Return the [x, y] coordinate for the center point of the cell that contains the specified text.  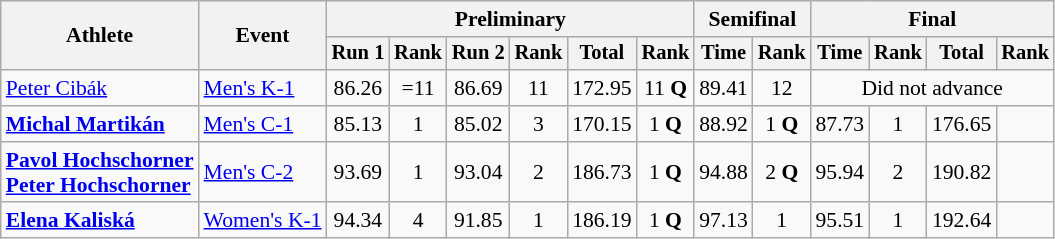
Semifinal [752, 19]
Women's K-1 [263, 221]
Run 1 [358, 54]
85.02 [478, 124]
95.51 [840, 221]
Men's C-1 [263, 124]
3 [539, 124]
Michal Martikán [100, 124]
87.73 [840, 124]
Run 2 [478, 54]
176.65 [962, 124]
86.26 [358, 88]
11 [539, 88]
190.82 [962, 172]
Athlete [100, 36]
93.04 [478, 172]
95.94 [840, 172]
94.34 [358, 221]
172.95 [602, 88]
Men's K-1 [263, 88]
11 Q [666, 88]
170.15 [602, 124]
88.92 [724, 124]
93.69 [358, 172]
4 [418, 221]
186.19 [602, 221]
192.64 [962, 221]
Did not advance [932, 88]
91.85 [478, 221]
85.13 [358, 124]
94.88 [724, 172]
Preliminary [511, 19]
86.69 [478, 88]
Event [263, 36]
2 Q [782, 172]
97.13 [724, 221]
Final [932, 19]
=11 [418, 88]
Pavol HochschornerPeter Hochschorner [100, 172]
Elena Kaliská [100, 221]
Peter Cibák [100, 88]
12 [782, 88]
Men's C-2 [263, 172]
186.73 [602, 172]
89.41 [724, 88]
